Determine the (x, y) coordinate at the center of the cell enclosing the given text.  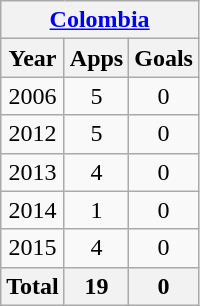
2013 (33, 172)
Goals (164, 58)
Total (33, 286)
2014 (33, 210)
19 (96, 286)
1 (96, 210)
2006 (33, 96)
Colombia (100, 20)
Year (33, 58)
Apps (96, 58)
2012 (33, 134)
2015 (33, 248)
